Find where the given text appears and provide that cell's center as (X, Y) coordinate. 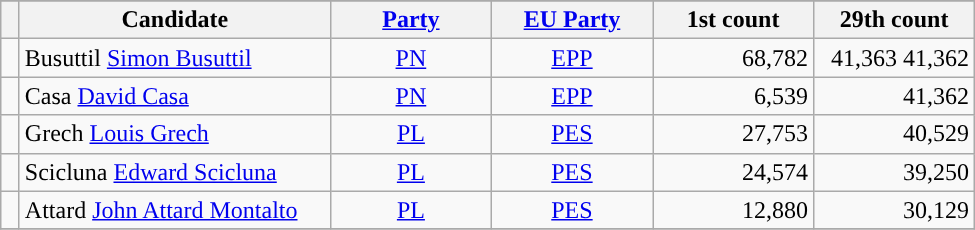
68,782 (732, 58)
Busuttil Simon Busuttil (174, 58)
Party (410, 20)
41,362 (894, 96)
Candidate (174, 20)
6,539 (732, 96)
Attard John Attard Montalto (174, 210)
24,574 (732, 172)
39,250 (894, 172)
29th count (894, 20)
40,529 (894, 134)
EU Party (572, 20)
Casa David Casa (174, 96)
41,363 41,362 (894, 58)
30,129 (894, 210)
27,753 (732, 134)
Scicluna Edward Scicluna (174, 172)
Grech Louis Grech (174, 134)
1st count (732, 20)
12,880 (732, 210)
